Provide the (x, y) coordinate of the cell's center where the given text is located.  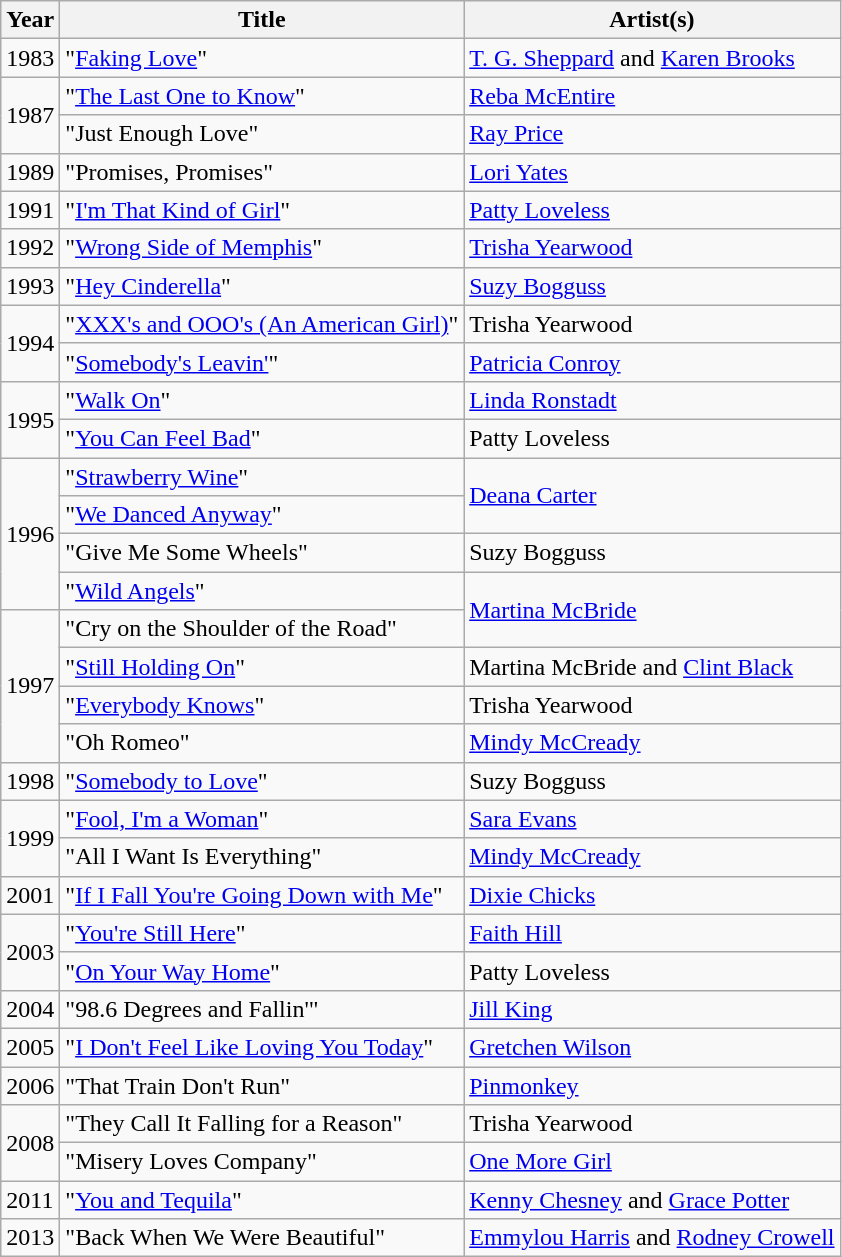
2001 (30, 895)
1997 (30, 686)
Pinmonkey (652, 1085)
One More Girl (652, 1162)
Artist(s) (652, 20)
Martina McBride (652, 610)
"That Train Don't Run" (262, 1085)
"Somebody to Love" (262, 781)
"98.6 Degrees and Fallin'" (262, 1009)
"They Call It Falling for a Reason" (262, 1124)
"Fool, I'm a Woman" (262, 819)
Patricia Conroy (652, 362)
"XXX's and OOO's (An American Girl)" (262, 324)
1998 (30, 781)
Linda Ronstadt (652, 400)
Emmylou Harris and Rodney Crowell (652, 1238)
"If I Fall You're Going Down with Me" (262, 895)
Gretchen Wilson (652, 1047)
"On Your Way Home" (262, 971)
Lori Yates (652, 172)
Deana Carter (652, 496)
1992 (30, 248)
Ray Price (652, 134)
"Misery Loves Company" (262, 1162)
"Promises, Promises" (262, 172)
"Somebody's Leavin'" (262, 362)
"Back When We Were Beautiful" (262, 1238)
1996 (30, 534)
"Just Enough Love" (262, 134)
Martina McBride and Clint Black (652, 667)
"Wrong Side of Memphis" (262, 248)
"I'm That Kind of Girl" (262, 210)
2003 (30, 952)
"Give Me Some Wheels" (262, 553)
"Hey Cinderella" (262, 286)
1989 (30, 172)
Title (262, 20)
Reba McEntire (652, 96)
"Walk On" (262, 400)
1991 (30, 210)
"Cry on the Shoulder of the Road" (262, 629)
2008 (30, 1143)
Faith Hill (652, 933)
"All I Want Is Everything" (262, 857)
"I Don't Feel Like Loving You Today" (262, 1047)
"Still Holding On" (262, 667)
"Oh Romeo" (262, 743)
Jill King (652, 1009)
"Faking Love" (262, 58)
2013 (30, 1238)
1999 (30, 838)
"Everybody Knows" (262, 705)
"The Last One to Know" (262, 96)
1993 (30, 286)
2011 (30, 1200)
"You and Tequila" (262, 1200)
"Strawberry Wine" (262, 477)
1994 (30, 343)
1983 (30, 58)
T. G. Sheppard and Karen Brooks (652, 58)
Sara Evans (652, 819)
1987 (30, 115)
1995 (30, 419)
"You Can Feel Bad" (262, 438)
Year (30, 20)
"We Danced Anyway" (262, 515)
2004 (30, 1009)
2006 (30, 1085)
"You're Still Here" (262, 933)
Kenny Chesney and Grace Potter (652, 1200)
Dixie Chicks (652, 895)
"Wild Angels" (262, 591)
2005 (30, 1047)
